Determine the (X, Y) coordinate at the center of the cell enclosing the given text.  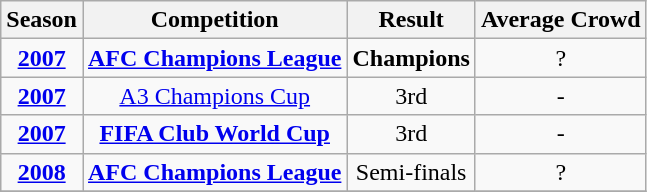
Result (411, 20)
Champions (411, 58)
A3 Champions Cup (214, 96)
Average Crowd (560, 20)
Competition (214, 20)
Season (42, 20)
2008 (42, 172)
FIFA Club World Cup (214, 134)
Semi-finals (411, 172)
